Find where the given text appears and provide that cell's center as [x, y] coordinate. 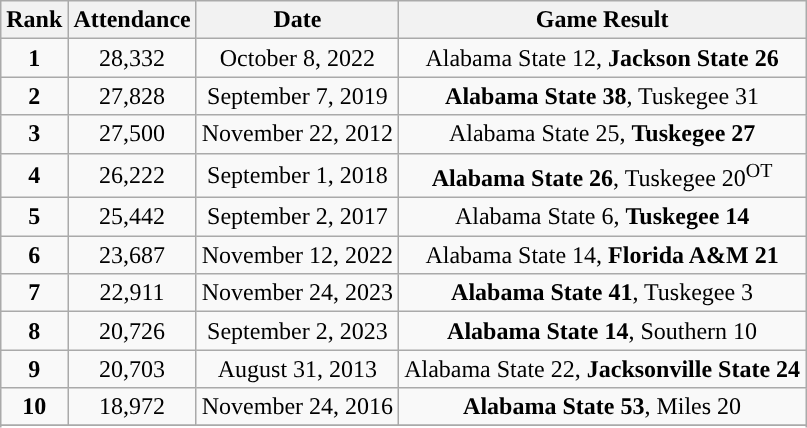
20,703 [132, 369]
Alabama State 38, Tuskegee 31 [602, 96]
November 24, 2016 [297, 407]
6 [34, 255]
2 [34, 96]
28,332 [132, 58]
5 [34, 217]
Rank [34, 20]
20,726 [132, 331]
August 31, 2013 [297, 369]
Alabama State 26, Tuskegee 20OT [602, 176]
1 [34, 58]
Attendance [132, 20]
25,442 [132, 217]
Alabama State 14, Southern 10 [602, 331]
Date [297, 20]
September 7, 2019 [297, 96]
Alabama State 12, Jackson State 26 [602, 58]
September 2, 2023 [297, 331]
November 12, 2022 [297, 255]
Alabama State 53, Miles 20 [602, 407]
October 8, 2022 [297, 58]
Alabama State 25, Tuskegee 27 [602, 134]
9 [34, 369]
November 24, 2023 [297, 293]
27,500 [132, 134]
8 [34, 331]
10 [34, 407]
3 [34, 134]
Alabama State 14, Florida A&M 21 [602, 255]
Alabama State 41, Tuskegee 3 [602, 293]
7 [34, 293]
November 22, 2012 [297, 134]
27,828 [132, 96]
Alabama State 6, Tuskegee 14 [602, 217]
23,687 [132, 255]
September 1, 2018 [297, 176]
4 [34, 176]
Alabama State 22, Jacksonville State 24 [602, 369]
September 2, 2017 [297, 217]
Game Result [602, 20]
22,911 [132, 293]
26,222 [132, 176]
18,972 [132, 407]
